Provide the (x, y) coordinate of the cell's center where the given text is located.  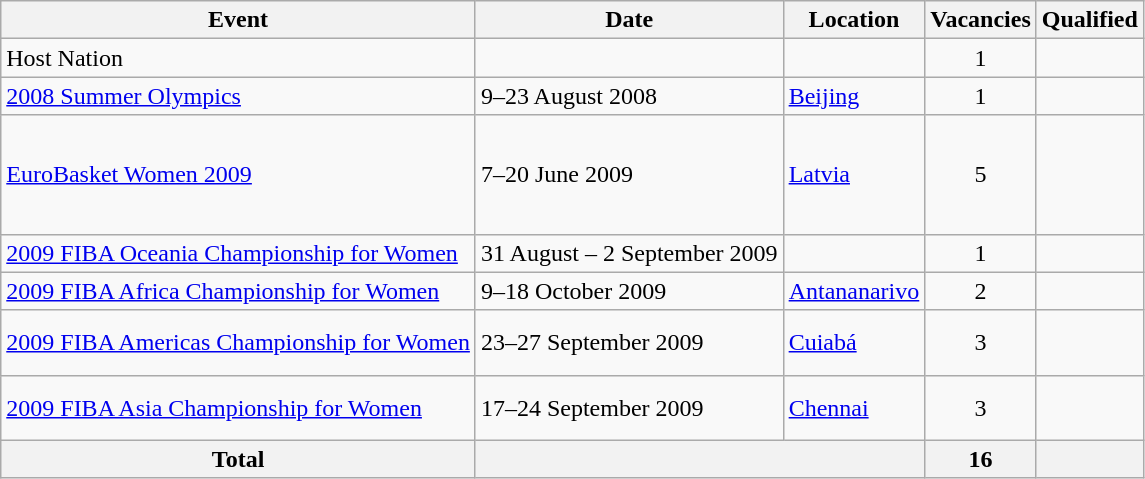
17–24 September 2009 (629, 408)
Beijing (854, 96)
2009 FIBA Oceania Championship for Women (238, 253)
Event (238, 20)
9–18 October 2009 (629, 291)
Host Nation (238, 58)
2008 Summer Olympics (238, 96)
2009 FIBA Asia Championship for Women (238, 408)
EuroBasket Women 2009 (238, 174)
23–27 September 2009 (629, 342)
2009 FIBA Americas Championship for Women (238, 342)
Chennai (854, 408)
Date (629, 20)
16 (981, 459)
2009 FIBA Africa Championship for Women (238, 291)
Total (238, 459)
Vacancies (981, 20)
Location (854, 20)
Antananarivo (854, 291)
Cuiabá (854, 342)
Latvia (854, 174)
Qualified (1090, 20)
2 (981, 291)
7–20 June 2009 (629, 174)
31 August – 2 September 2009 (629, 253)
5 (981, 174)
9–23 August 2008 (629, 96)
